Return the [X, Y] coordinate for the center point of the cell that contains the specified text.  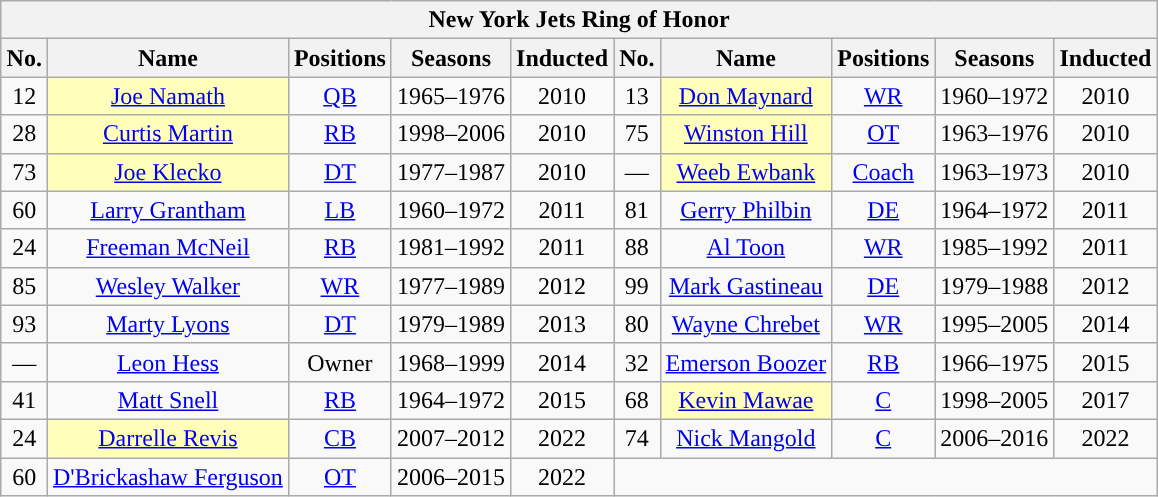
Leon Hess [168, 362]
1963–1973 [994, 172]
1965–1976 [450, 96]
1981–1992 [450, 248]
74 [637, 438]
99 [637, 286]
Larry Grantham [168, 210]
Joe Namath [168, 96]
Weeb Ewbank [746, 172]
1985–1992 [994, 248]
41 [24, 400]
1998–2006 [450, 134]
68 [637, 400]
73 [24, 172]
Darrelle Revis [168, 438]
28 [24, 134]
New York Jets Ring of Honor [579, 20]
1977–1989 [450, 286]
Marty Lyons [168, 324]
QB [340, 96]
2006–2015 [450, 477]
1979–1989 [450, 324]
Don Maynard [746, 96]
Matt Snell [168, 400]
12 [24, 96]
1968–1999 [450, 362]
Winston Hill [746, 134]
32 [637, 362]
Emerson Boozer [746, 362]
2017 [1106, 400]
D'Brickashaw Ferguson [168, 477]
Coach [884, 172]
1977–1987 [450, 172]
Owner [340, 362]
Freeman McNeil [168, 248]
81 [637, 210]
Nick Mangold [746, 438]
CB [340, 438]
88 [637, 248]
Kevin Mawae [746, 400]
2013 [562, 324]
Al Toon [746, 248]
2007–2012 [450, 438]
75 [637, 134]
Mark Gastineau [746, 286]
Wayne Chrebet [746, 324]
Joe Klecko [168, 172]
80 [637, 324]
Gerry Philbin [746, 210]
1963–1976 [994, 134]
13 [637, 96]
1979–1988 [994, 286]
85 [24, 286]
Wesley Walker [168, 286]
1995–2005 [994, 324]
2006–2016 [994, 438]
LB [340, 210]
93 [24, 324]
1998–2005 [994, 400]
1966–1975 [994, 362]
Curtis Martin [168, 134]
